Extract the [X, Y] coordinate from the center of the cell holding the provided text.  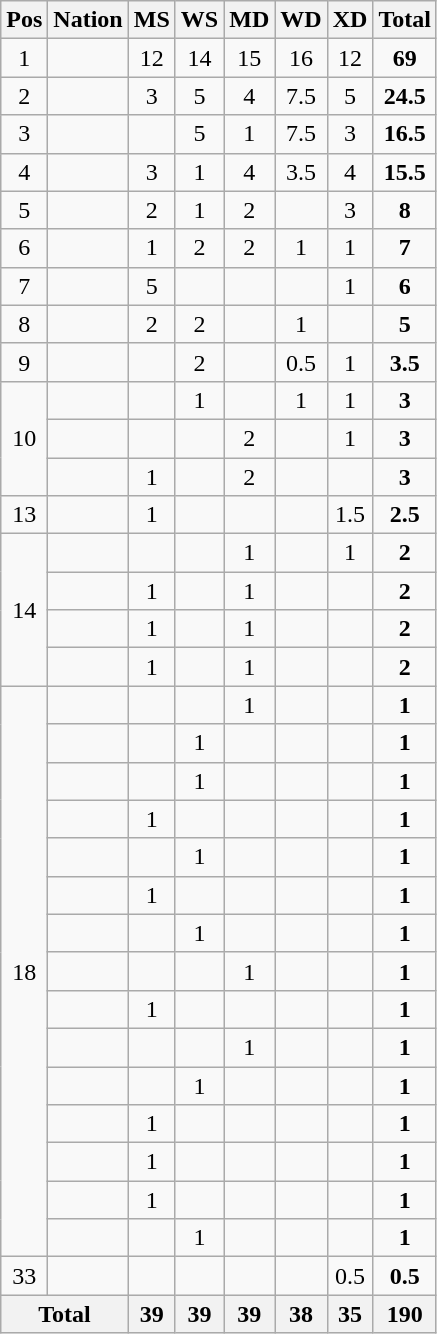
2.5 [405, 515]
18 [24, 972]
WS [199, 20]
15 [250, 58]
10 [24, 438]
XD [350, 20]
1.5 [350, 515]
Pos [24, 20]
Nation [88, 20]
24.5 [405, 96]
13 [24, 515]
MS [152, 20]
190 [405, 1314]
35 [350, 1314]
69 [405, 58]
WD [301, 20]
9 [24, 362]
33 [24, 1276]
MD [250, 20]
16 [301, 58]
38 [301, 1314]
15.5 [405, 172]
16.5 [405, 134]
